Scan for the cell matching the given text and deliver its [X, Y] coordinate at center. 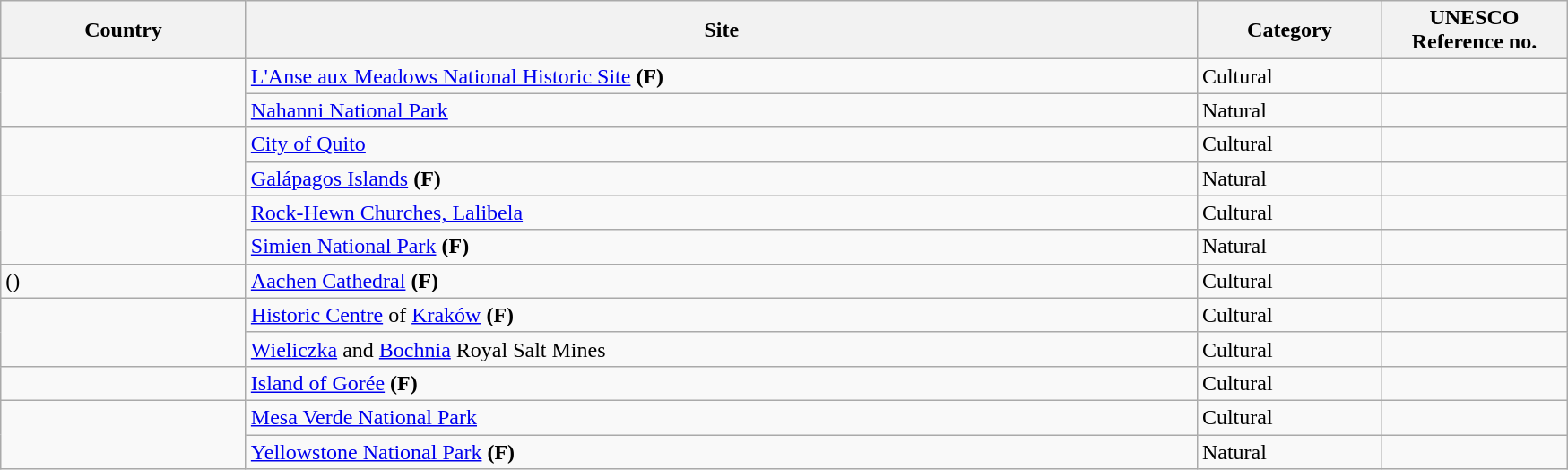
City of Quito [721, 144]
Mesa Verde National Park [721, 417]
Site [721, 30]
Historic Centre of Kraków (F) [721, 315]
L'Anse aux Meadows National Historic Site (F) [721, 76]
Yellowstone National Park (F) [721, 451]
() [124, 281]
Island of Gorée (F) [721, 383]
Nahanni National Park [721, 110]
Rock-Hewn Churches, Lalibela [721, 213]
Wieliczka and Bochnia Royal Salt Mines [721, 349]
Galápagos Islands (F) [721, 178]
Category [1289, 30]
Aachen Cathedral (F) [721, 281]
Simien National Park (F) [721, 247]
Country [124, 30]
UNESCO Reference no. [1474, 30]
